Output the [X, Y] coordinate of the center of the cell containing the given text.  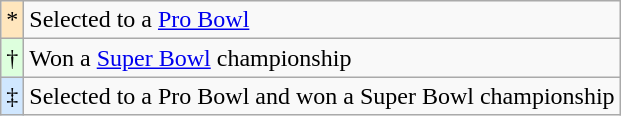
Won a Super Bowl championship [322, 58]
‡ [12, 96]
* [12, 20]
Selected to a Pro Bowl [322, 20]
Selected to a Pro Bowl and won a Super Bowl championship [322, 96]
† [12, 58]
